Scan for the cell matching the given text and deliver its (x, y) coordinate at center. 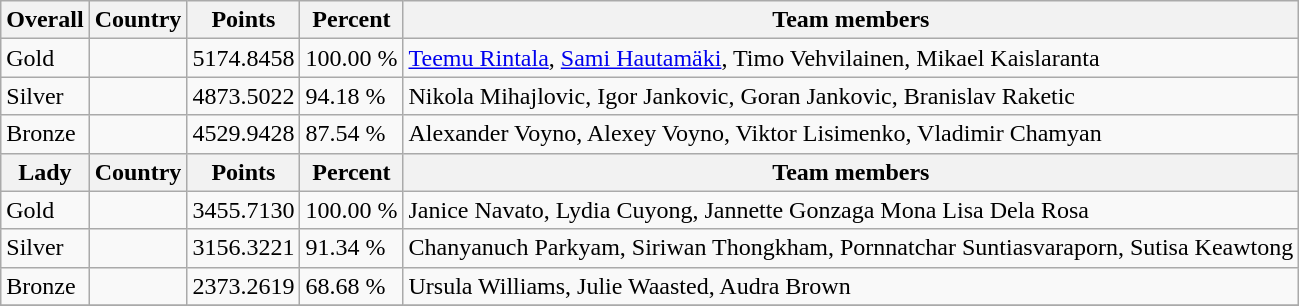
5174.8458 (244, 58)
87.54 % (352, 134)
2373.2619 (244, 286)
Overall (45, 20)
68.68 % (352, 286)
Teemu Rintala, Sami Hautamäki, Timo Vehvilainen, Mikael Kaislaranta (851, 58)
Lady (45, 172)
Ursula Williams, Julie Waasted, Audra Brown (851, 286)
4529.9428 (244, 134)
4873.5022 (244, 96)
3455.7130 (244, 210)
Alexander Voyno, Alexey Voyno, Viktor Lisimenko, Vladimir Chamyan (851, 134)
91.34 % (352, 248)
94.18 % (352, 96)
Nikola Mihajlovic, Igor Jankovic, Goran Jankovic, Branislav Raketic (851, 96)
Janice Navato, Lydia Cuyong, Jannette Gonzaga Mona Lisa Dela Rosa (851, 210)
Chanyanuch Parkyam, Siriwan Thongkham, Pornnatchar Suntiasvaraporn, Sutisa Keawtong (851, 248)
3156.3221 (244, 248)
